Provide the [x, y] coordinate of the cell's center where the given text is located.  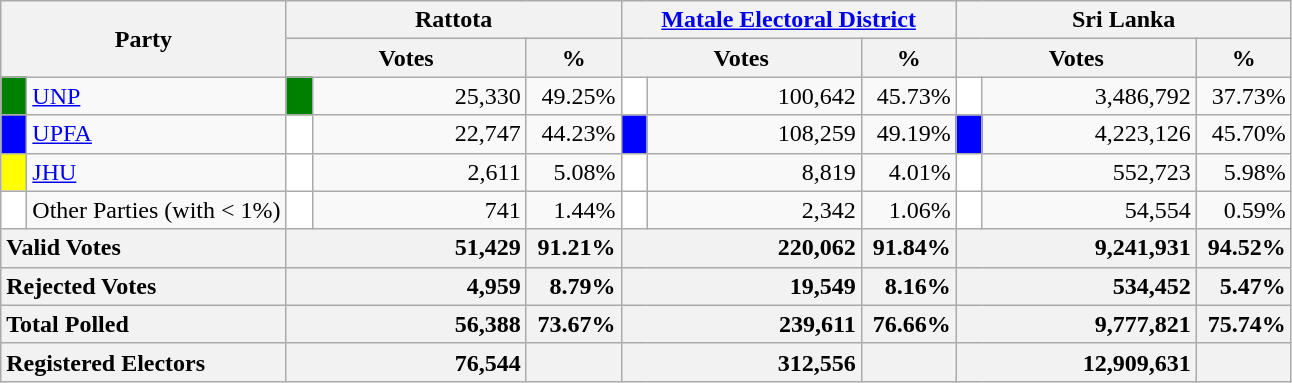
51,429 [406, 248]
Registered Electors [144, 362]
3,486,792 [1089, 96]
UPFA [156, 134]
49.19% [908, 134]
73.67% [574, 324]
54,554 [1089, 210]
49.25% [574, 96]
22,747 [419, 134]
Party [144, 39]
5.08% [574, 172]
37.73% [1244, 96]
9,777,821 [1076, 324]
Rattota [454, 20]
56,388 [406, 324]
8.16% [908, 286]
2,342 [754, 210]
108,259 [754, 134]
76.66% [908, 324]
1.44% [574, 210]
552,723 [1089, 172]
UNP [156, 96]
JHU [156, 172]
12,909,631 [1076, 362]
312,556 [741, 362]
91.21% [574, 248]
4,223,126 [1089, 134]
Sri Lanka [1124, 20]
100,642 [754, 96]
44.23% [574, 134]
5.98% [1244, 172]
8.79% [574, 286]
534,452 [1076, 286]
1.06% [908, 210]
239,611 [741, 324]
19,549 [741, 286]
94.52% [1244, 248]
8,819 [754, 172]
5.47% [1244, 286]
4.01% [908, 172]
Total Polled [144, 324]
2,611 [419, 172]
75.74% [1244, 324]
741 [419, 210]
Other Parties (with < 1%) [156, 210]
Valid Votes [144, 248]
45.73% [908, 96]
Rejected Votes [144, 286]
Matale Electoral District [788, 20]
45.70% [1244, 134]
25,330 [419, 96]
4,959 [406, 286]
220,062 [741, 248]
76,544 [406, 362]
9,241,931 [1076, 248]
91.84% [908, 248]
0.59% [1244, 210]
